Determine the [X, Y] coordinate at the center of the cell enclosing the given text.  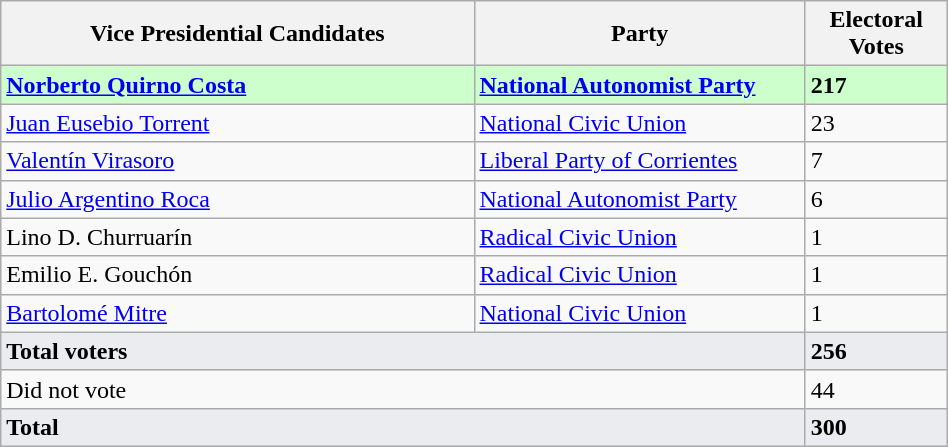
Juan Eusebio Torrent [238, 123]
Emilio E. Gouchón [238, 275]
23 [876, 123]
Vice Presidential Candidates [238, 34]
Lino D. Churruarín [238, 237]
Total [404, 427]
Valentín Virasoro [238, 161]
Did not vote [404, 389]
7 [876, 161]
300 [876, 427]
44 [876, 389]
Total voters [404, 351]
256 [876, 351]
Bartolomé Mitre [238, 313]
6 [876, 199]
Electoral Votes [876, 34]
Julio Argentino Roca [238, 199]
Party [640, 34]
217 [876, 85]
Liberal Party of Corrientes [640, 161]
Norberto Quirno Costa [238, 85]
